Extract the [x, y] coordinate from the center of the cell holding the provided text.  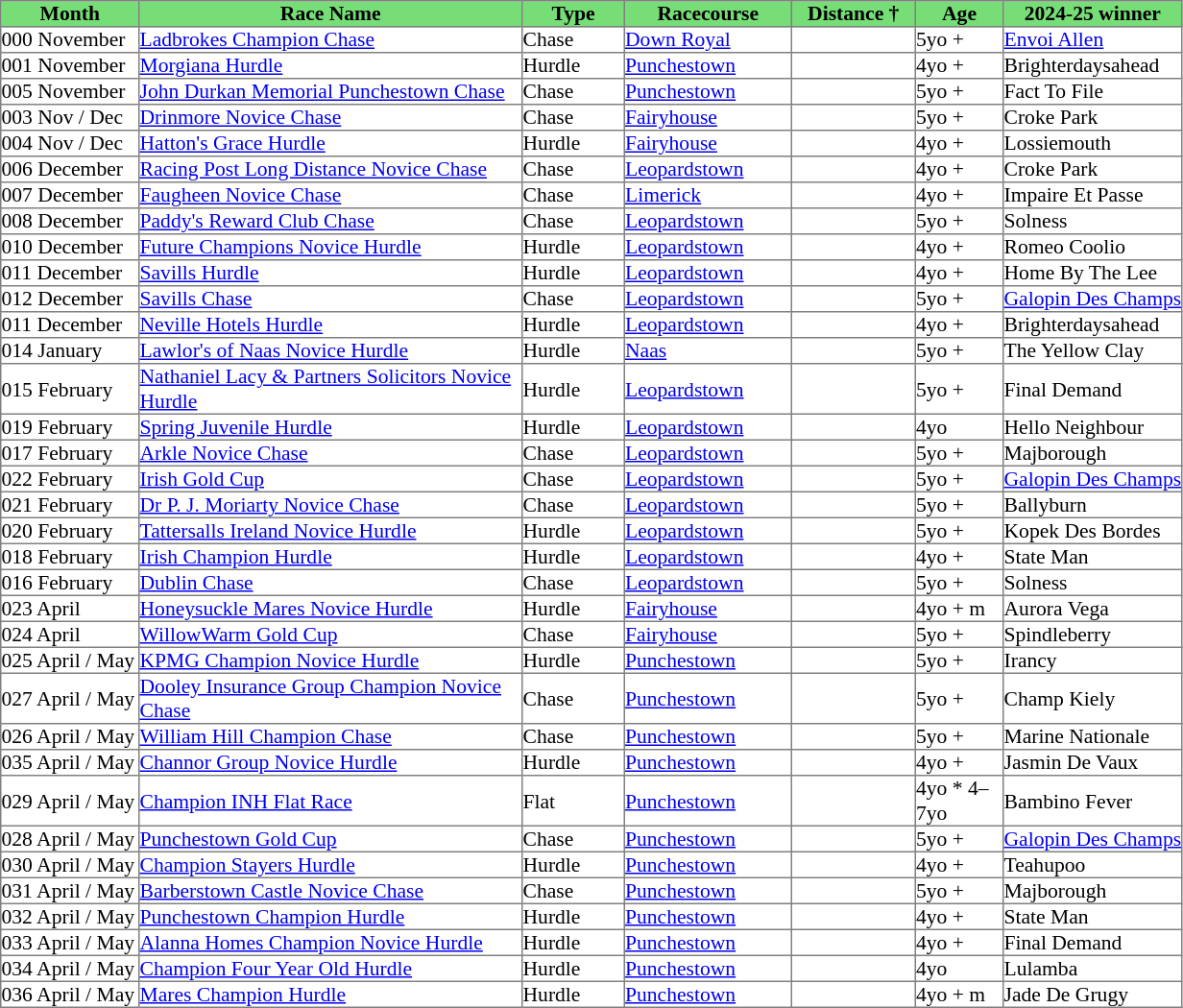
003 Nov / Dec [70, 117]
Champion Stayers Hurdle [330, 864]
029 April / May [70, 801]
Dr P. J. Moriarty Novice Chase [330, 505]
Irish Champion Hurdle [330, 557]
Neville Hotels Hurdle [330, 324]
Month [70, 13]
Champion INH Flat Race [330, 801]
Type [573, 13]
Aurora Vega [1093, 609]
Distance † [853, 13]
021 February [70, 505]
Impaire Et Passe [1093, 196]
001 November [70, 65]
028 April / May [70, 839]
Punchestown Champion Hurdle [330, 916]
012 December [70, 300]
035 April / May [70, 762]
Spindleberry [1093, 634]
Mares Champion Hurdle [330, 995]
Flat [573, 801]
016 February [70, 582]
Jade De Grugy [1093, 995]
Honeysuckle Mares Novice Hurdle [330, 609]
Tattersalls Ireland Novice Hurdle [330, 530]
William Hill Champion Chase [330, 737]
Fact To File [1093, 92]
Punchestown Gold Cup [330, 839]
010 December [70, 248]
Future Champions Novice Hurdle [330, 248]
Dooley Insurance Group Champion Novice Chase [330, 698]
Marine Nationale [1093, 737]
Down Royal [708, 40]
004 Nov / Dec [70, 144]
Lulamba [1093, 968]
Lossiemouth [1093, 144]
Champ Kiely [1093, 698]
Champion Four Year Old Hurdle [330, 968]
Channor Group Novice Hurdle [330, 762]
The Yellow Clay [1093, 351]
Ballyburn [1093, 505]
031 April / May [70, 891]
Lawlor's of Naas Novice Hurdle [330, 351]
015 February [70, 389]
022 February [70, 478]
030 April / May [70, 864]
007 December [70, 196]
Hatton's Grace Hurdle [330, 144]
019 February [70, 426]
Savills Chase [330, 300]
Racing Post Long Distance Novice Chase [330, 169]
Kopek Des Bordes [1093, 530]
Savills Hurdle [330, 273]
KPMG Champion Novice Hurdle [330, 660]
WillowWarm Gold Cup [330, 634]
024 April [70, 634]
Arkle Novice Chase [330, 453]
Nathaniel Lacy & Partners Solicitors Novice Hurdle [330, 389]
Envoi Allen [1093, 40]
Dublin Chase [330, 582]
006 December [70, 169]
Barberstown Castle Novice Chase [330, 891]
Home By The Lee [1093, 273]
4yo * 4–7yo [959, 801]
Racecourse [708, 13]
Limerick [708, 196]
Alanna Homes Champion Novice Hurdle [330, 943]
Teahupoo [1093, 864]
000 November [70, 40]
034 April / May [70, 968]
020 February [70, 530]
Drinmore Novice Chase [330, 117]
2024-25 winner [1093, 13]
Bambino Fever [1093, 801]
Jasmin De Vaux [1093, 762]
Spring Juvenile Hurdle [330, 426]
023 April [70, 609]
Hello Neighbour [1093, 426]
Morgiana Hurdle [330, 65]
026 April / May [70, 737]
005 November [70, 92]
036 April / May [70, 995]
Paddy's Reward Club Chase [330, 221]
John Durkan Memorial Punchestown Chase [330, 92]
014 January [70, 351]
018 February [70, 557]
Naas [708, 351]
Age [959, 13]
025 April / May [70, 660]
Irancy [1093, 660]
027 April / May [70, 698]
032 April / May [70, 916]
Irish Gold Cup [330, 478]
Ladbrokes Champion Chase [330, 40]
Race Name [330, 13]
008 December [70, 221]
033 April / May [70, 943]
017 February [70, 453]
Romeo Coolio [1093, 248]
Faugheen Novice Chase [330, 196]
